Scan for the cell matching the given text and deliver its [X, Y] coordinate at center. 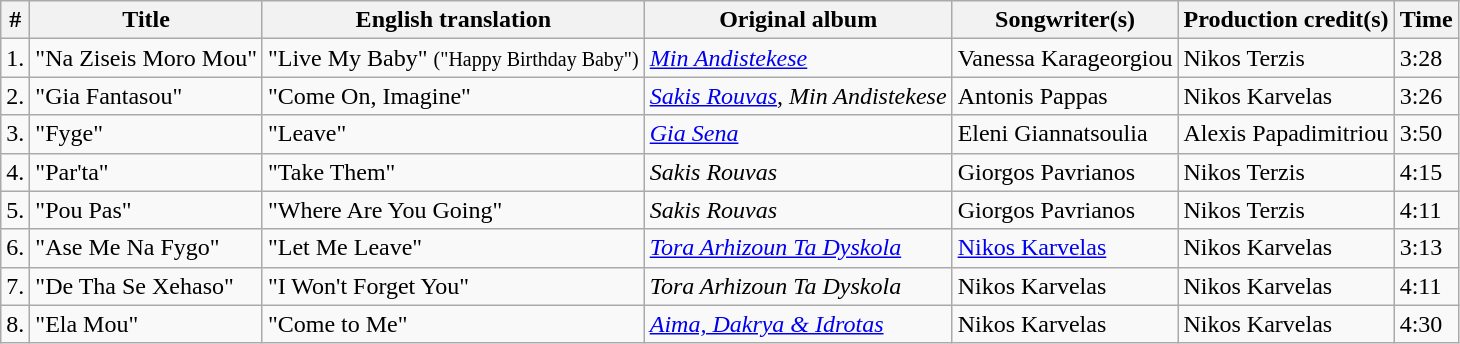
2. [16, 96]
"Ela Mou" [146, 324]
# [16, 20]
"Come to Me" [453, 324]
4:30 [1426, 324]
"Where Are You Going" [453, 210]
Title [146, 20]
"Let Me Leave" [453, 248]
Original album [798, 20]
4:15 [1426, 172]
3:13 [1426, 248]
Eleni Giannatsoulia [1065, 134]
"Pou Pas" [146, 210]
3:50 [1426, 134]
3. [16, 134]
Songwriter(s) [1065, 20]
"Fyge" [146, 134]
4. [16, 172]
3:26 [1426, 96]
"Come On, Imagine" [453, 96]
"Gia Fantasou" [146, 96]
1. [16, 58]
8. [16, 324]
"Par'ta" [146, 172]
"Na Ziseis Moro Mou" [146, 58]
3:28 [1426, 58]
Sakis Rouvas, Min Andistekese [798, 96]
"De Tha Se Xehaso" [146, 286]
Time [1426, 20]
Vanessa Karageorgiou [1065, 58]
Antonis Pappas [1065, 96]
Aima, Dakrya & Idrotas [798, 324]
6. [16, 248]
"Leave" [453, 134]
Alexis Papadimitriou [1286, 134]
Min Andistekese [798, 58]
"Ase Me Na Fygo" [146, 248]
Gia Sena [798, 134]
"I Won't Forget You" [453, 286]
English translation [453, 20]
"Live My Baby" ("Happy Birthday Baby") [453, 58]
5. [16, 210]
7. [16, 286]
"Take Them" [453, 172]
Production credit(s) [1286, 20]
